For the text-containing cell, return its midpoint in (X, Y) coordinate format. 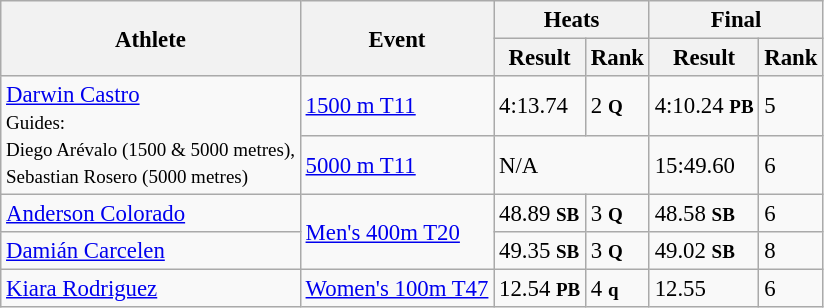
5000 m T11 (396, 164)
4:13.74 (540, 106)
8 (791, 251)
Women's 100m T47 (396, 289)
48.58 SB (704, 214)
Heats (572, 20)
12.55 (704, 289)
Anderson Colorado (151, 214)
4:10.24 PB (704, 106)
12.54 PB (540, 289)
Men's 400m T20 (396, 232)
5 (791, 106)
48.89 SB (540, 214)
1500 m T11 (396, 106)
Event (396, 38)
Athlete (151, 38)
49.35 SB (540, 251)
15:49.60 (704, 164)
N/A (572, 164)
49.02 SB (704, 251)
Kiara Rodriguez (151, 289)
Damián Carcelen (151, 251)
2 Q (618, 106)
Final (736, 20)
Darwin CastroGuides:Diego Arévalo (1500 & 5000 metres),Sebastian Rosero (5000 metres) (151, 136)
4 q (618, 289)
